From the cell containing the given text, extract its center point as [x, y] coordinate. 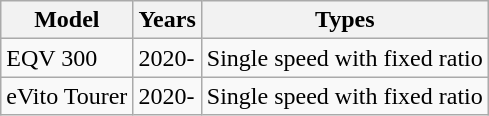
EQV 300 [67, 58]
Years [167, 20]
Types [344, 20]
Model [67, 20]
eVito Tourer [67, 96]
